From the cell containing the given text, extract its center point as [x, y] coordinate. 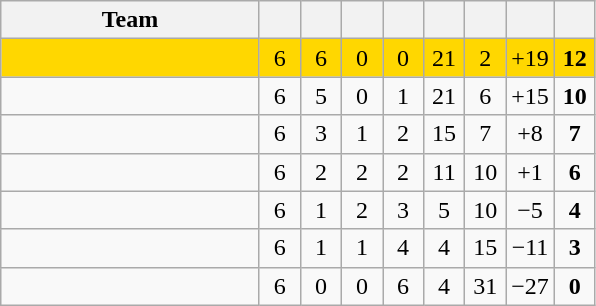
+8 [530, 134]
Team [130, 20]
31 [486, 286]
−11 [530, 248]
12 [574, 58]
−27 [530, 286]
+19 [530, 58]
+15 [530, 96]
−5 [530, 210]
+1 [530, 172]
11 [444, 172]
